Return the [x, y] coordinate for the center point of the cell that contains the specified text.  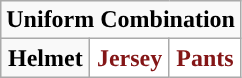
Uniform Combination [121, 20]
Pants [204, 58]
Jersey [130, 58]
Helmet [46, 58]
